Pinpoint the cell where the given text exists, returning its [X, Y] midpoint coordinate. 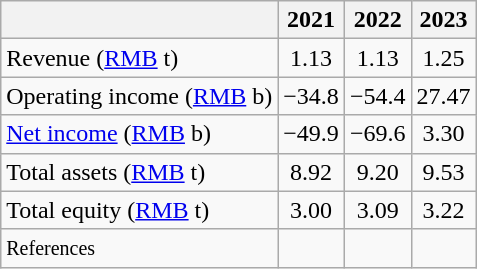
−69.6 [378, 134]
−49.9 [312, 134]
2023 [444, 20]
2022 [378, 20]
Operating income (RMB b) [140, 96]
−54.4 [378, 96]
3.09 [378, 210]
27.47 [444, 96]
Total assets (RMB t) [140, 172]
3.00 [312, 210]
3.30 [444, 134]
References [140, 248]
1.25 [444, 58]
−34.8 [312, 96]
Total equity (RMB t) [140, 210]
Revenue (RMB t) [140, 58]
2021 [312, 20]
Net income (RMB b) [140, 134]
9.53 [444, 172]
3.22 [444, 210]
9.20 [378, 172]
8.92 [312, 172]
